Locate the cell with the specified text and output its [X, Y] center coordinate. 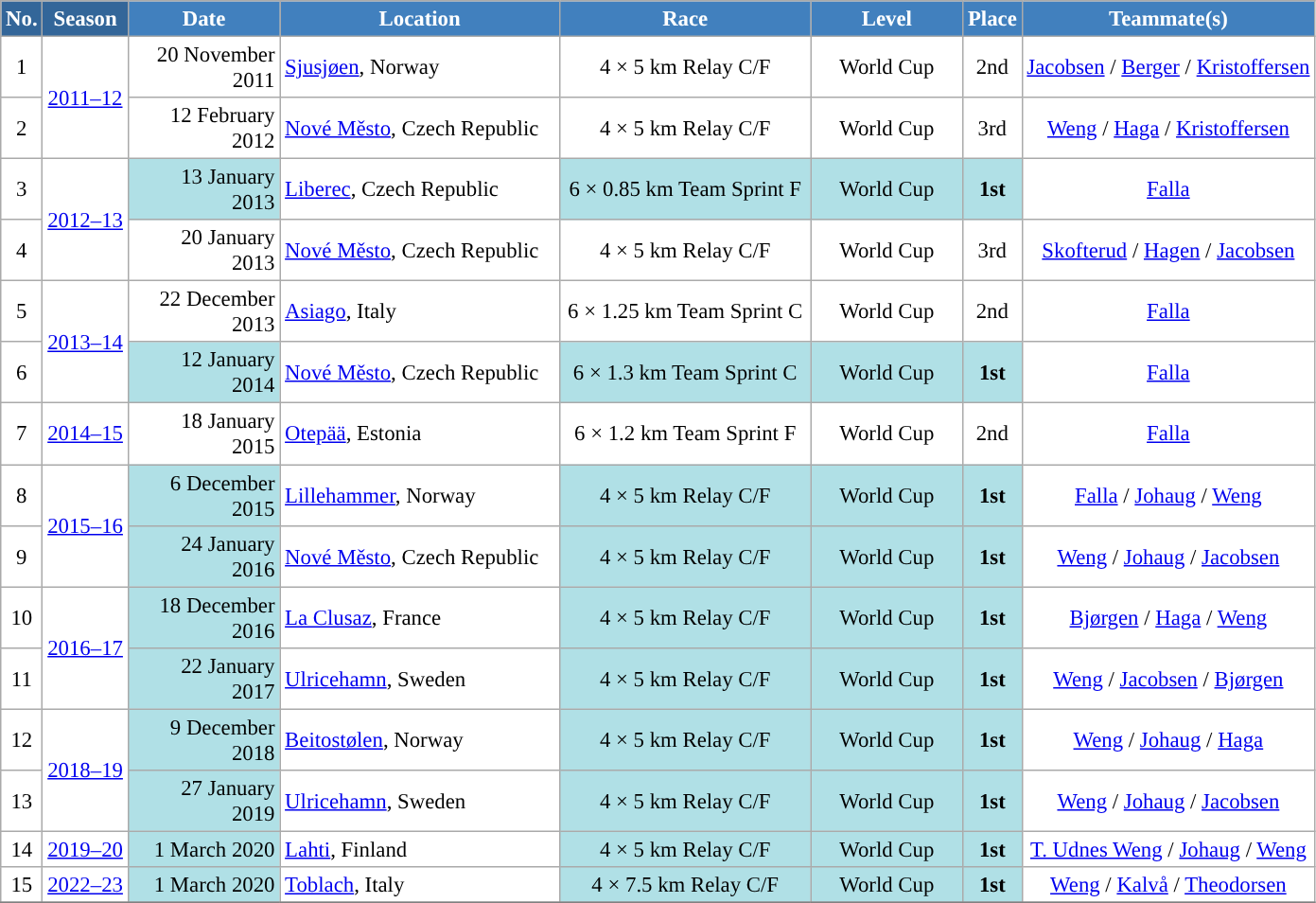
2011–12 [85, 98]
Teammate(s) [1168, 19]
Liberec, Czech Republic [420, 189]
Bjørgen / Haga / Weng [1168, 617]
2018–19 [85, 770]
4 × 7.5 km Relay C/F [685, 885]
2016–17 [85, 647]
4 [22, 250]
Place [992, 19]
2013–14 [85, 343]
Weng / Haga / Kristoffersen [1168, 129]
Location [420, 19]
10 [22, 617]
22 January 2017 [204, 678]
9 [22, 557]
Sjusjøen, Norway [420, 68]
Lillehammer, Norway [420, 496]
6 × 0.85 km Team Sprint F [685, 189]
2 [22, 129]
11 [22, 678]
20 January 2013 [204, 250]
15 [22, 885]
22 December 2013 [204, 312]
9 December 2018 [204, 740]
Weng / Johaug / Haga [1168, 740]
2015–16 [85, 526]
12 January 2014 [204, 373]
6 × 1.3 km Team Sprint C [685, 373]
14 [22, 849]
6 December 2015 [204, 496]
2019–20 [85, 849]
24 January 2016 [204, 557]
Race [685, 19]
13 [22, 801]
Skofterud / Hagen / Jacobsen [1168, 250]
5 [22, 312]
Falla / Johaug / Weng [1168, 496]
20 November 2011 [204, 68]
Beitostølen, Norway [420, 740]
Toblach, Italy [420, 885]
Asiago, Italy [420, 312]
Level [887, 19]
8 [22, 496]
Jacobsen / Berger / Kristoffersen [1168, 68]
13 January 2013 [204, 189]
12 February 2012 [204, 129]
1 [22, 68]
Otepää, Estonia [420, 434]
2012–13 [85, 220]
Date [204, 19]
27 January 2019 [204, 801]
Lahti, Finland [420, 849]
Weng / Jacobsen / Bjørgen [1168, 678]
18 December 2016 [204, 617]
6 [22, 373]
La Clusaz, France [420, 617]
18 January 2015 [204, 434]
7 [22, 434]
2014–15 [85, 434]
T. Udnes Weng / Johaug / Weng [1168, 849]
Weng / Kalvå / Theodorsen [1168, 885]
Season [85, 19]
No. [22, 19]
6 × 1.25 km Team Sprint C [685, 312]
12 [22, 740]
2022–23 [85, 885]
6 × 1.2 km Team Sprint F [685, 434]
3 [22, 189]
